Pinpoint the cell where the given text exists, returning its [X, Y] midpoint coordinate. 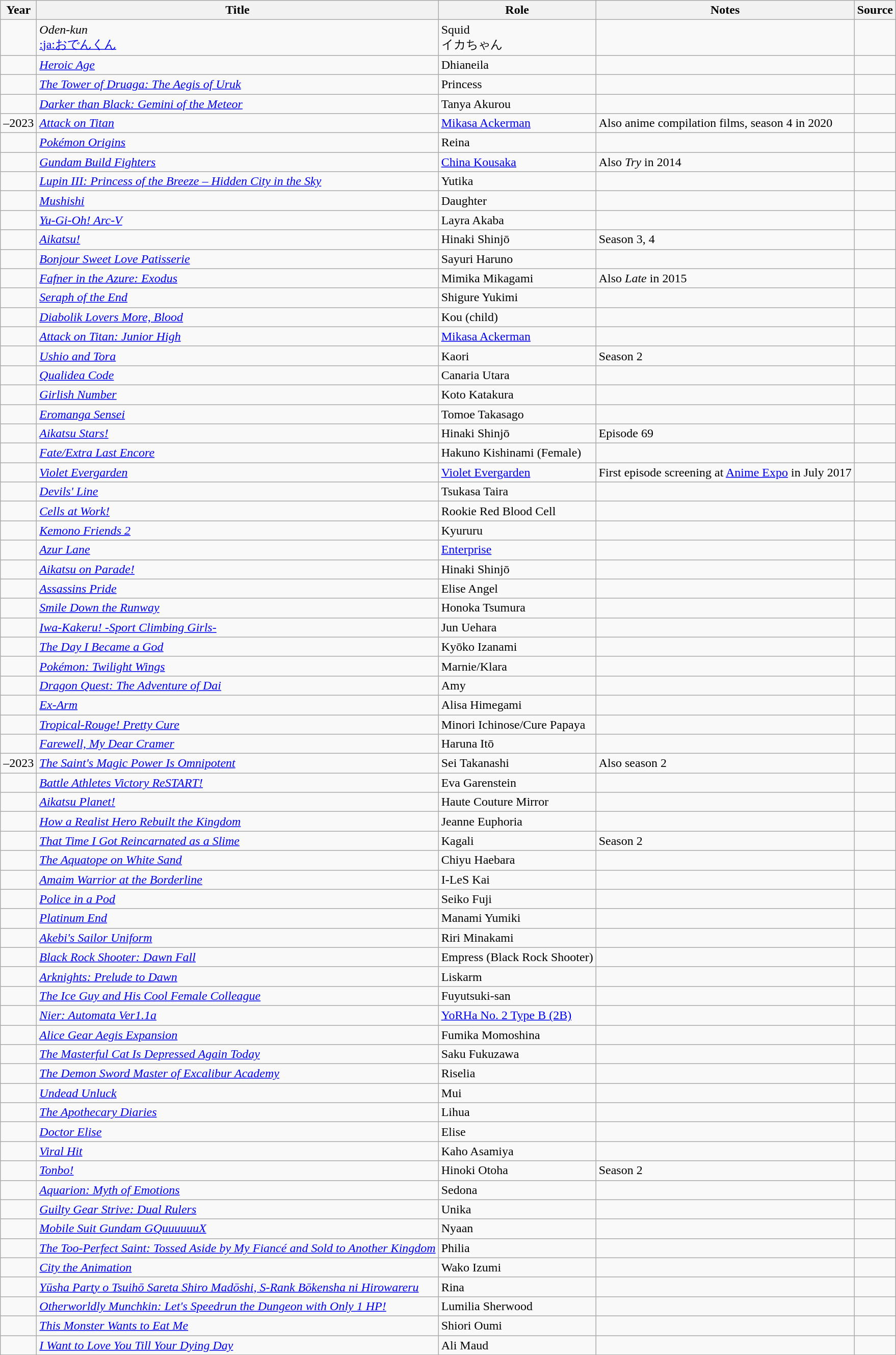
Mimika Mikagami [517, 278]
Also Try in 2014 [725, 162]
Ushio and Tora [238, 356]
Tanya Akurou [517, 103]
The Aquatope on White Sand [238, 860]
Notes [725, 10]
Canaria Utara [517, 375]
Saku Fukuzawa [517, 1054]
Reina [517, 143]
First episode screening at Anime Expo in July 2017 [725, 472]
Philia [517, 1248]
Pokémon: Twilight Wings [238, 666]
Enterprise [517, 550]
Police in a Pod [238, 899]
Layra Akaba [517, 220]
Haruna Itō [517, 744]
Ali Maud [517, 1345]
Ex-Arm [238, 705]
The Day I Became a God [238, 647]
I Want to Love You Till Your Dying Day [238, 1345]
Kaho Asamiya [517, 1151]
Jeanne Euphoria [517, 821]
Marnie/Klara [517, 666]
Kagali [517, 841]
Daughter [517, 201]
I-LeS Kai [517, 880]
Rookie Red Blood Cell [517, 511]
That Time I Got Reincarnated as a Slime [238, 841]
Hakuno Kishinami (Female) [517, 453]
Mushishi [238, 201]
Liskarm [517, 976]
Nyaan [517, 1229]
Kou (child) [517, 317]
Episode 69 [725, 434]
Azur Lane [238, 550]
Bonjour Sweet Love Patisserie [238, 259]
The Masterful Cat Is Depressed Again Today [238, 1054]
City the Animation [238, 1267]
Yūsha Party o Tsuihō Sareta Shiro Madōshi, S-Rank Bōkensha ni Hirowareru [238, 1287]
Also anime compilation films, season 4 in 2020 [725, 123]
Nier: Automata Ver1.1a [238, 1015]
Source [875, 10]
Lupin III: Princess of the Breeze – Hidden City in the Sky [238, 181]
Minori Ichinose/Cure Papaya [517, 724]
Hinoki Otoha [517, 1171]
Alice Gear Aegis Expansion [238, 1035]
Sedona [517, 1190]
Diabolik Lovers More, Blood [238, 317]
Viral Hit [238, 1151]
Also season 2 [725, 763]
Pokémon Origins [238, 143]
Yutika [517, 181]
Season 3, 4 [725, 240]
Arknights: Prelude to Dawn [238, 976]
Devils' Line [238, 492]
Tomoe Takasago [517, 414]
The Ice Guy and His Cool Female Colleague [238, 996]
Mui [517, 1093]
Yu-Gi-Oh! Arc-V [238, 220]
Shigure Yukimi [517, 298]
Fuyutsuki-san [517, 996]
Fafner in the Azure: Exodus [238, 278]
Role [517, 10]
Gundam Build Fighters [238, 162]
Rina [517, 1287]
Title [238, 10]
Seiko Fuji [517, 899]
Year [18, 10]
Elise Angel [517, 589]
Undead Unluck [238, 1093]
Attack on Titan: Junior High [238, 336]
The Too-Perfect Saint: Tossed Aside by My Fiancé and Sold to Another Kingdom [238, 1248]
Dragon Quest: The Adventure of Dai [238, 685]
Lihua [517, 1112]
Shiori Oumi [517, 1325]
Cells at Work! [238, 511]
Oden-kun:ja:おでんくん [238, 38]
Lumilia Sherwood [517, 1306]
Honoka Tsumura [517, 608]
Wako Izumi [517, 1267]
The Apothecary Diaries [238, 1112]
Sei Takanashi [517, 763]
Manami Yumiki [517, 918]
Mobile Suit Gundam GQuuuuuuX [238, 1229]
Iwa-Kakeru! -Sport Climbing Girls- [238, 627]
Tonbo! [238, 1171]
Smile Down the Runway [238, 608]
Riri Minakami [517, 938]
Darker than Black: Gemini of the Meteor [238, 103]
Unika [517, 1209]
Farewell, My Dear Cramer [238, 744]
Aikatsu Stars! [238, 434]
Empress (Black Rock Shooter) [517, 957]
Aikatsu! [238, 240]
Jun Uehara [517, 627]
How a Realist Hero Rebuilt the Kingdom [238, 821]
Squidイカちゃん [517, 38]
Akebi's Sailor Uniform [238, 938]
Fumika Momoshina [517, 1035]
Haute Couture Mirror [517, 802]
The Tower of Druaga: The Aegis of Uruk [238, 84]
Girlish Number [238, 394]
Battle Athletes Victory ReSTART! [238, 783]
Tropical-Rouge! Pretty Cure [238, 724]
Amaim Warrior at the Borderline [238, 880]
Doctor Elise [238, 1132]
The Saint's Magic Power Is Omnipotent [238, 763]
Guilty Gear Strive: Dual Rulers [238, 1209]
Assassins Pride [238, 589]
Seraph of the End [238, 298]
The Demon Sword Master of Excalibur Academy [238, 1074]
Aquarion: Myth of Emotions [238, 1190]
Kyururu [517, 530]
Also Late in 2015 [725, 278]
Dhianeila [517, 65]
Eromanga Sensei [238, 414]
Otherworldly Munchkin: Let's Speedrun the Dungeon with Only 1 HP! [238, 1306]
Platinum End [238, 918]
Amy [517, 685]
Tsukasa Taira [517, 492]
Aikatsu Planet! [238, 802]
Aikatsu on Parade! [238, 569]
Black Rock Shooter: Dawn Fall [238, 957]
YoRHa No. 2 Type B (2B) [517, 1015]
Chiyu Haebara [517, 860]
Kemono Friends 2 [238, 530]
Sayuri Haruno [517, 259]
Fate/Extra Last Encore [238, 453]
Qualidea Code [238, 375]
Heroic Age [238, 65]
Riselia [517, 1074]
Kyōko Izanami [517, 647]
This Monster Wants to Eat Me [238, 1325]
Alisa Himegami [517, 705]
Eva Garenstein [517, 783]
Attack on Titan [238, 123]
Kaori [517, 356]
Koto Katakura [517, 394]
China Kousaka [517, 162]
Elise [517, 1132]
Princess [517, 84]
